Return (X, Y) of the center of cell containing provided text 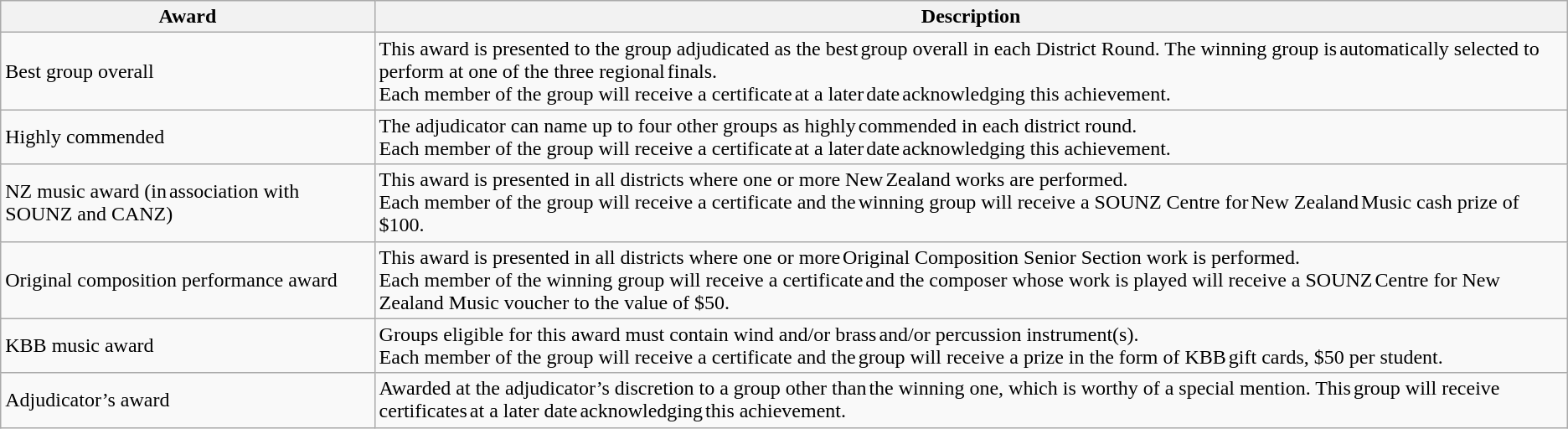
Original composition performance award (188, 280)
Highly commended (188, 137)
NZ music award (in association with SOUNZ and CANZ) (188, 203)
Best group overall (188, 71)
Award (188, 17)
Adjudicator’s award (188, 401)
KBB music award (188, 345)
Description (971, 17)
